Return the (X, Y) coordinate for the center point of the cell that contains the specified text.  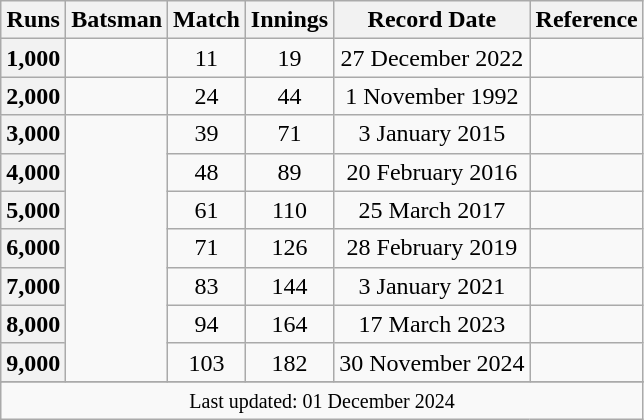
89 (289, 172)
144 (289, 286)
8,000 (34, 324)
24 (207, 96)
19 (289, 58)
Record Date (432, 20)
6,000 (34, 248)
17 March 2023 (432, 324)
103 (207, 362)
1 November 1992 (432, 96)
44 (289, 96)
61 (207, 210)
Innings (289, 20)
4,000 (34, 172)
94 (207, 324)
27 December 2022 (432, 58)
Last updated: 01 December 2024 (322, 400)
25 March 2017 (432, 210)
1,000 (34, 58)
83 (207, 286)
28 February 2019 (432, 248)
Runs (34, 20)
39 (207, 134)
110 (289, 210)
Batsman (117, 20)
Match (207, 20)
11 (207, 58)
182 (289, 362)
7,000 (34, 286)
164 (289, 324)
3,000 (34, 134)
48 (207, 172)
3 January 2021 (432, 286)
2,000 (34, 96)
3 January 2015 (432, 134)
126 (289, 248)
9,000 (34, 362)
30 November 2024 (432, 362)
Reference (586, 20)
5,000 (34, 210)
20 February 2016 (432, 172)
